Locate the cell with the specified text and output its (x, y) center coordinate. 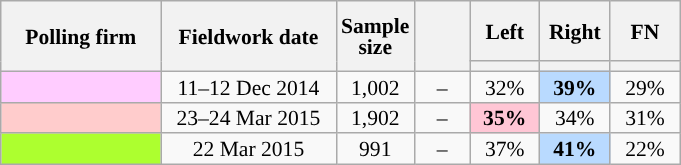
11–12 Dec 2014 (248, 86)
37% (505, 150)
23–24 Mar 2015 (248, 118)
39% (575, 86)
FN (645, 31)
991 (375, 150)
Left (505, 31)
22 Mar 2015 (248, 150)
22% (645, 150)
Right (575, 31)
Polling firm (81, 36)
34% (575, 118)
1,902 (375, 118)
41% (575, 150)
Fieldwork date (248, 36)
31% (645, 118)
29% (645, 86)
1,002 (375, 86)
32% (505, 86)
35% (505, 118)
Samplesize (375, 36)
